Search for the cell housing the specified text and yield its [x, y] center coordinate. 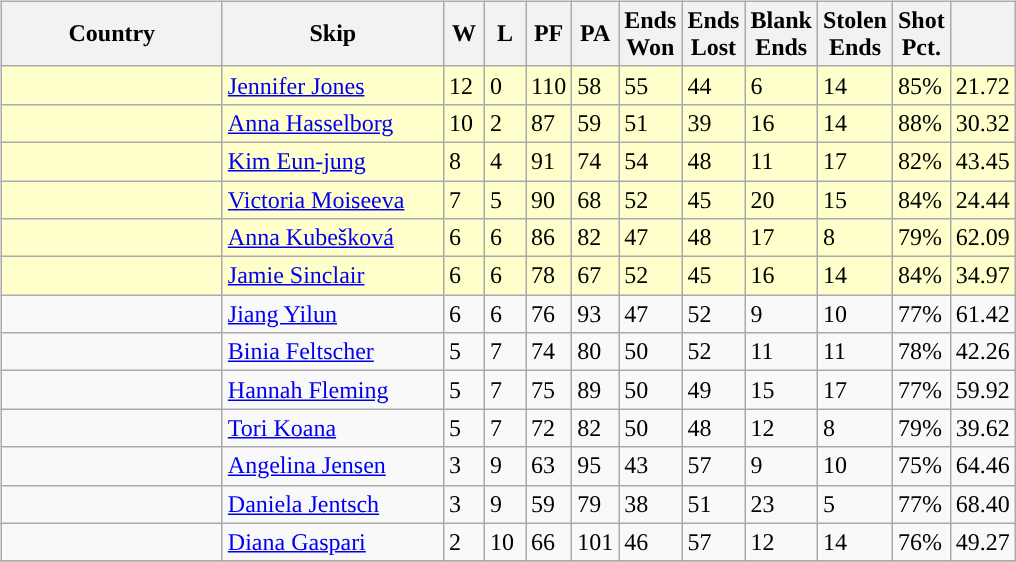
80 [596, 352]
44 [714, 85]
79 [596, 504]
59.92 [982, 390]
Victoria Moiseeva [332, 199]
82% [921, 161]
Tori Koana [332, 428]
78% [921, 352]
101 [596, 542]
20 [781, 199]
93 [596, 314]
4 [504, 161]
86 [549, 238]
75 [549, 390]
Anna Kubešková [332, 238]
PA [596, 34]
66 [549, 542]
L [504, 34]
Anna Hasselborg [332, 123]
43 [650, 466]
Daniela Jentsch [332, 504]
63 [549, 466]
W [464, 34]
Stolen Ends [854, 34]
Shot Pct. [921, 34]
PF [549, 34]
75% [921, 466]
76% [921, 542]
55 [650, 85]
49 [714, 390]
Country [112, 34]
30.32 [982, 123]
0 [504, 85]
61.42 [982, 314]
Ends Won [650, 34]
67 [596, 276]
Jiang Yilun [332, 314]
39 [714, 123]
Angelina Jensen [332, 466]
Binia Feltscher [332, 352]
54 [650, 161]
58 [596, 85]
88% [921, 123]
62.09 [982, 238]
Hannah Fleming [332, 390]
68.40 [982, 504]
76 [549, 314]
49.27 [982, 542]
39.62 [982, 428]
46 [650, 542]
Blank Ends [781, 34]
90 [549, 199]
42.26 [982, 352]
64.46 [982, 466]
72 [549, 428]
95 [596, 466]
23 [781, 504]
38 [650, 504]
Ends Lost [714, 34]
89 [596, 390]
Diana Gaspari [332, 542]
85% [921, 85]
24.44 [982, 199]
34.97 [982, 276]
Kim Eun-jung [332, 161]
Jennifer Jones [332, 85]
43.45 [982, 161]
91 [549, 161]
21.72 [982, 85]
68 [596, 199]
110 [549, 85]
Skip [332, 34]
Jamie Sinclair [332, 276]
78 [549, 276]
87 [549, 123]
